Return (x, y) of the center of cell containing provided text 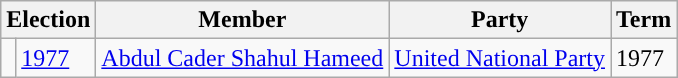
United National Party (500, 58)
Member (242, 20)
Term (643, 20)
Party (500, 20)
Abdul Cader Shahul Hameed (242, 58)
Election (48, 20)
